Output the [x, y] coordinate of the center of the cell containing the given text.  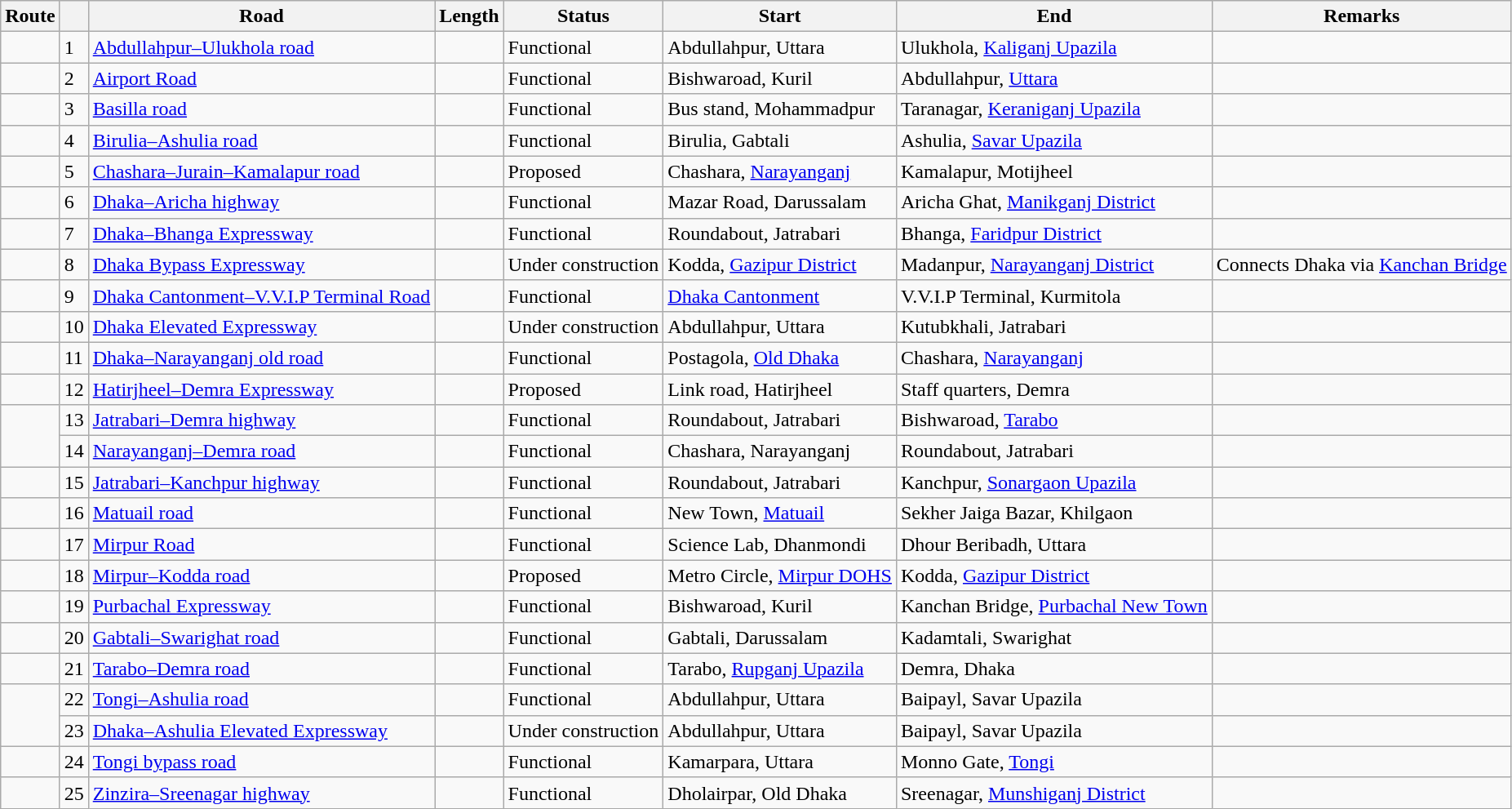
13 [73, 420]
Start [780, 16]
New Town, Matuail [780, 513]
11 [73, 358]
Tongi bypass road [261, 762]
Kanchan Bridge, Purbachal New Town [1054, 607]
Chashara–Jurain–Kamalapur road [261, 171]
5 [73, 171]
Dhaka Elevated Expressway [261, 327]
Connects Dhaka via Kanchan Bridge [1361, 264]
21 [73, 669]
9 [73, 296]
19 [73, 607]
Tongi–Ashulia road [261, 700]
Matuail road [261, 513]
14 [73, 451]
Madanpur, Narayanganj District [1054, 264]
15 [73, 482]
Jatrabari–Demra highway [261, 420]
Birulia, Gabtali [780, 140]
Birulia–Ashulia road [261, 140]
Status [583, 16]
Tarabo–Demra road [261, 669]
Dholairpar, Old Dhaka [780, 793]
Kamarpara, Uttara [780, 762]
Kamalapur, Motijheel [1054, 171]
Remarks [1361, 16]
1 [73, 47]
Dhaka–Narayanganj old road [261, 358]
Ulukhola, Kaliganj Upazila [1054, 47]
Jatrabari–Kanchpur highway [261, 482]
Taranagar, Keraniganj Upazila [1054, 109]
Bishwaroad, Tarabo [1054, 420]
Link road, Hatirjheel [780, 389]
Mirpur–Kodda road [261, 576]
Mazar Road, Darussalam [780, 202]
Kutubkhali, Jatrabari [1054, 327]
22 [73, 700]
Dhaka–Aricha highway [261, 202]
Dhaka–Bhanga Expressway [261, 233]
Ashulia, Savar Upazila [1054, 140]
Kadamtali, Swarighat [1054, 638]
Tarabo, Rupganj Upazila [780, 669]
2 [73, 78]
Kanchpur, Sonargaon Upazila [1054, 482]
Sreenagar, Munshiganj District [1054, 793]
Hatirjheel–Demra Expressway [261, 389]
10 [73, 327]
Bus stand, Mohammadpur [780, 109]
16 [73, 513]
Gabtali–Swarighat road [261, 638]
Bhanga, Faridpur District [1054, 233]
Staff quarters, Demra [1054, 389]
Length [469, 16]
8 [73, 264]
12 [73, 389]
Postagola, Old Dhaka [780, 358]
Airport Road [261, 78]
Route [30, 16]
Demra, Dhaka [1054, 669]
Abdullahpur–Ulukhola road [261, 47]
Dhaka Bypass Expressway [261, 264]
Science Lab, Dhanmondi [780, 545]
7 [73, 233]
Narayanganj–Demra road [261, 451]
Metro Circle, Mirpur DOHS [780, 576]
6 [73, 202]
23 [73, 731]
Aricha Ghat, Manikganj District [1054, 202]
Dhaka Cantonment [780, 296]
25 [73, 793]
Purbachal Expressway [261, 607]
Sekher Jaiga Bazar, Khilgaon [1054, 513]
4 [73, 140]
End [1054, 16]
18 [73, 576]
Road [261, 16]
Mirpur Road [261, 545]
V.V.I.P Terminal, Kurmitola [1054, 296]
Zinzira–Sreenagar highway [261, 793]
17 [73, 545]
Dhaka–Ashulia Elevated Expressway [261, 731]
24 [73, 762]
Monno Gate, Tongi [1054, 762]
3 [73, 109]
Dhour Beribadh, Uttara [1054, 545]
Dhaka Cantonment–V.V.I.P Terminal Road [261, 296]
Basilla road [261, 109]
20 [73, 638]
Gabtali, Darussalam [780, 638]
